Extract the (x, y) coordinate from the center of the cell holding the provided text.  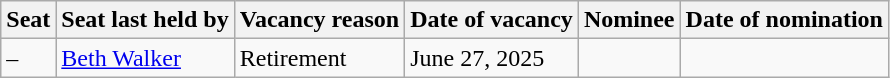
Vacancy reason (319, 20)
Beth Walker (145, 58)
June 27, 2025 (492, 58)
– (28, 58)
Date of nomination (784, 20)
Nominee (629, 20)
Seat last held by (145, 20)
Date of vacancy (492, 20)
Retirement (319, 58)
Seat (28, 20)
